Detect which cell encompasses the target text, then output its [x, y] center coordinate. 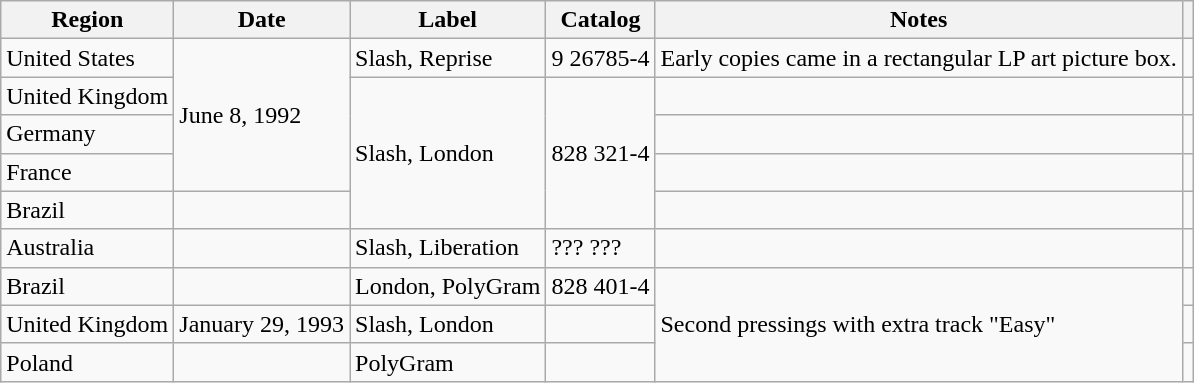
Early copies came in a rectangular LP art picture box. [918, 58]
January 29, 1993 [262, 324]
Date [262, 20]
Slash, Liberation [448, 248]
Notes [918, 20]
Second pressings with extra track "Easy" [918, 324]
828 401-4 [600, 286]
828 321-4 [600, 153]
London, PolyGram [448, 286]
Germany [88, 134]
Slash, Reprise [448, 58]
9 26785-4 [600, 58]
Region [88, 20]
Poland [88, 362]
United States [88, 58]
Catalog [600, 20]
Australia [88, 248]
France [88, 172]
PolyGram [448, 362]
??? ??? [600, 248]
June 8, 1992 [262, 115]
Label [448, 20]
